Output the (x, y) coordinate of the center of the cell containing the given text.  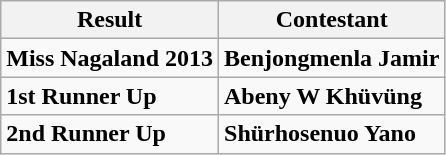
1st Runner Up (110, 96)
Shürhosenuo Yano (332, 134)
Result (110, 20)
Miss Nagaland 2013 (110, 58)
2nd Runner Up (110, 134)
Contestant (332, 20)
Benjongmenla Jamir (332, 58)
Abeny W Khüvüng (332, 96)
